Return [X, Y] of the center of cell containing provided text 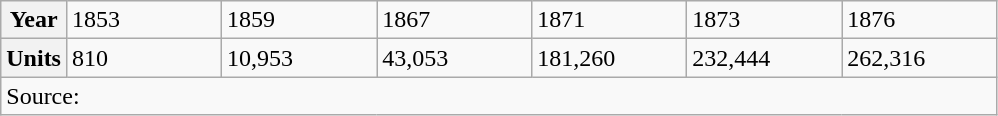
1859 [300, 20]
1853 [144, 20]
Year [34, 20]
181,260 [610, 58]
262,316 [920, 58]
232,444 [764, 58]
1873 [764, 20]
43,053 [454, 58]
Source: [499, 96]
1871 [610, 20]
10,953 [300, 58]
810 [144, 58]
1867 [454, 20]
1876 [920, 20]
Units [34, 58]
